Extract the [x, y] coordinate from the center of the cell holding the provided text.  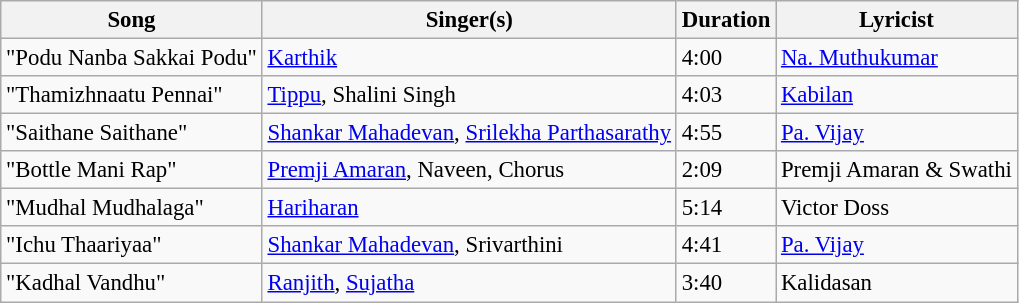
Shankar Mahadevan, Srivarthini [469, 245]
"Mudhal Mudhalaga" [132, 208]
Na. Muthukumar [897, 58]
Hariharan [469, 208]
5:14 [726, 208]
"Bottle Mani Rap" [132, 170]
"Thamizhnaatu Pennai" [132, 95]
"Kadhal Vandhu" [132, 283]
Singer(s) [469, 20]
4:00 [726, 58]
Kabilan [897, 95]
4:55 [726, 133]
4:41 [726, 245]
Tippu, Shalini Singh [469, 95]
"Ichu Thaariyaa" [132, 245]
Premji Amaran & Swathi [897, 170]
4:03 [726, 95]
Premji Amaran, Naveen, Chorus [469, 170]
3:40 [726, 283]
Duration [726, 20]
Shankar Mahadevan, Srilekha Parthasarathy [469, 133]
Karthik [469, 58]
"Podu Nanba Sakkai Podu" [132, 58]
2:09 [726, 170]
"Saithane Saithane" [132, 133]
Song [132, 20]
Ranjith, Sujatha [469, 283]
Kalidasan [897, 283]
Victor Doss [897, 208]
Lyricist [897, 20]
